Extract the (x, y) coordinate from the center of the cell holding the provided text.  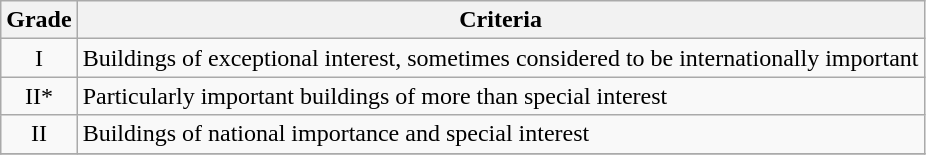
II* (39, 96)
Criteria (500, 20)
Buildings of national importance and special interest (500, 134)
Buildings of exceptional interest, sometimes considered to be internationally important (500, 58)
Particularly important buildings of more than special interest (500, 96)
Grade (39, 20)
II (39, 134)
I (39, 58)
